Extract the [x, y] coordinate from the center of the cell holding the provided text.  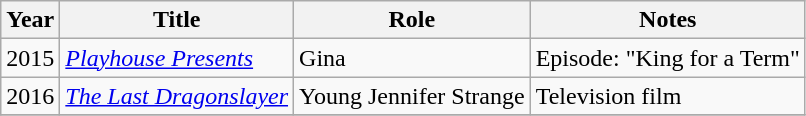
Title [177, 20]
Episode: "King for a Term" [668, 58]
The Last Dragonslayer [177, 96]
Television film [668, 96]
Notes [668, 20]
2015 [30, 58]
2016 [30, 96]
Young Jennifer Strange [412, 96]
Gina [412, 58]
Playhouse Presents [177, 58]
Year [30, 20]
Role [412, 20]
